Extract the (x, y) coordinate from the center of the cell holding the provided text.  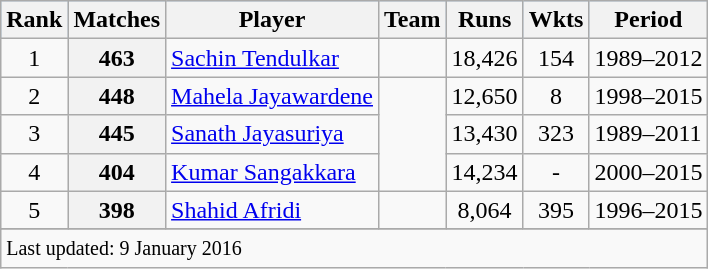
404 (117, 172)
Kumar Sangakkara (272, 172)
2000–2015 (648, 172)
1998–2015 (648, 96)
395 (556, 210)
Wkts (556, 20)
463 (117, 58)
Sachin Tendulkar (272, 58)
3 (34, 134)
- (556, 172)
448 (117, 96)
Player (272, 20)
Shahid Afridi (272, 210)
13,430 (484, 134)
4 (34, 172)
5 (34, 210)
Period (648, 20)
Runs (484, 20)
8 (556, 96)
1989–2012 (648, 58)
Sanath Jayasuriya (272, 134)
445 (117, 134)
Matches (117, 20)
18,426 (484, 58)
Rank (34, 20)
2 (34, 96)
Team (413, 20)
8,064 (484, 210)
Mahela Jayawardene (272, 96)
1996–2015 (648, 210)
14,234 (484, 172)
12,650 (484, 96)
398 (117, 210)
Last updated: 9 January 2016 (354, 248)
154 (556, 58)
1 (34, 58)
1989–2011 (648, 134)
323 (556, 134)
